Detect which cell encompasses the target text, then output its (X, Y) center coordinate. 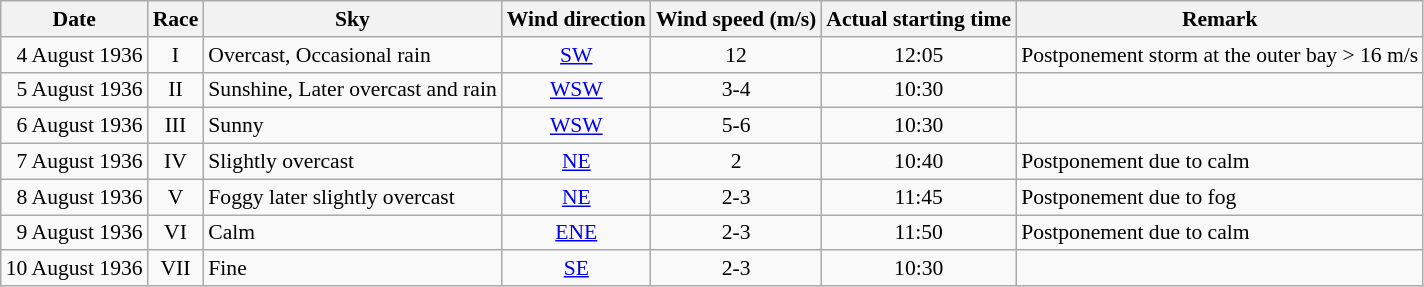
7 August 1936 (74, 162)
I (176, 55)
ENE (576, 233)
Wind speed (m/s) (736, 19)
Foggy later slightly overcast (352, 197)
9 August 1936 (74, 233)
Fine (352, 269)
Sunny (352, 126)
SE (576, 269)
Slightly overcast (352, 162)
5 August 1936 (74, 90)
V (176, 197)
Overcast, Occasional rain (352, 55)
8 August 1936 (74, 197)
VI (176, 233)
Calm (352, 233)
Date (74, 19)
10 August 1936 (74, 269)
5-6 (736, 126)
11:45 (918, 197)
Wind direction (576, 19)
2 (736, 162)
6 August 1936 (74, 126)
4 August 1936 (74, 55)
11:50 (918, 233)
12:05 (918, 55)
SW (576, 55)
3-4 (736, 90)
Postponement due to fog (1220, 197)
III (176, 126)
VII (176, 269)
Remark (1220, 19)
Actual starting time (918, 19)
IV (176, 162)
10:40 (918, 162)
Sunshine, Later overcast and rain (352, 90)
Postponement storm at the outer bay > 16 m/s (1220, 55)
Sky (352, 19)
II (176, 90)
12 (736, 55)
Race (176, 19)
